Locate the cell with the specified text and output its (x, y) center coordinate. 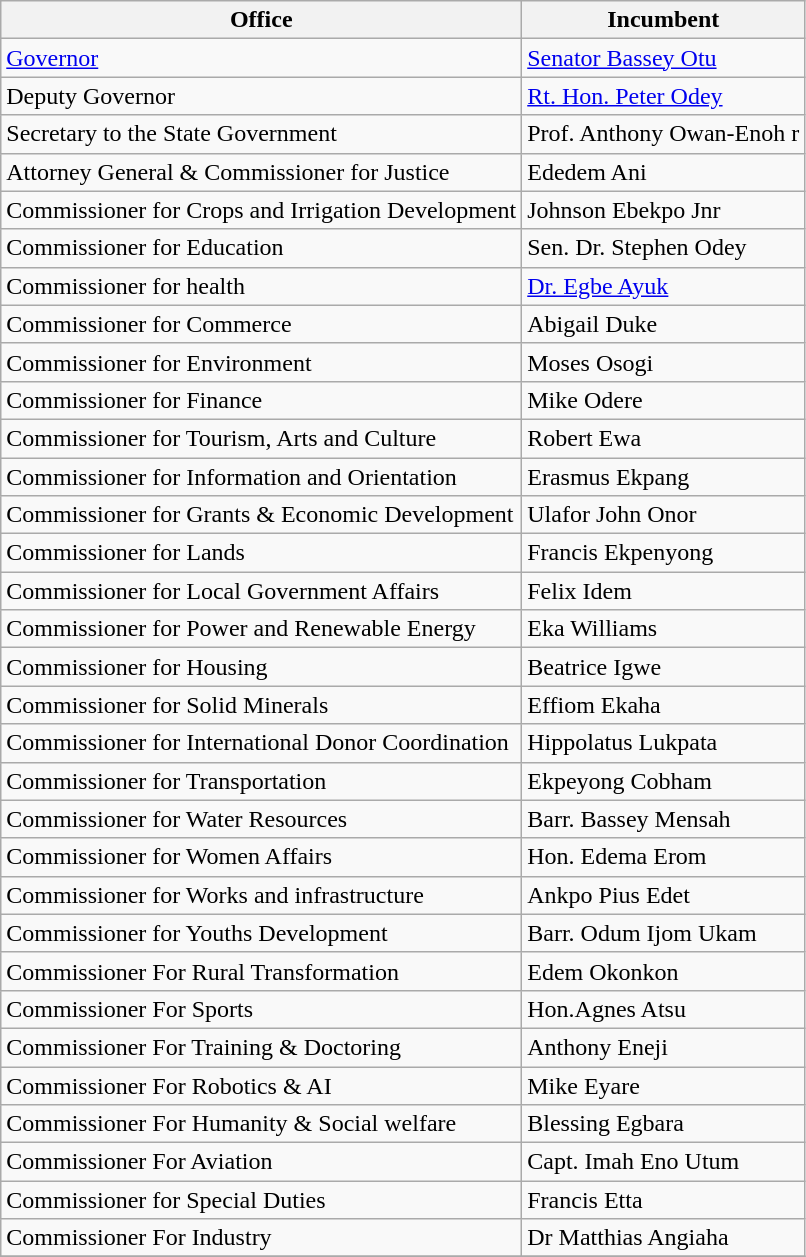
Moses Osogi (664, 362)
Commissioner for Special Duties (262, 1200)
Ekpeyong Cobham (664, 781)
Rt. Hon. Peter Odey (664, 96)
Anthony Eneji (664, 1047)
Effiom Ekaha (664, 705)
Ulafor John Onor (664, 515)
Commissioner for Solid Minerals (262, 705)
Commissioner for Water Resources (262, 819)
Governor (262, 58)
Commissioner For Aviation (262, 1162)
Commissioner for Works and infrastructure (262, 895)
Erasmus Ekpang (664, 477)
Mike Eyare (664, 1085)
Commissioner for health (262, 286)
Hippolatus Lukpata (664, 743)
Prof. Anthony Owan-Enoh r (664, 134)
Commissioner For Training & Doctoring (262, 1047)
Senator Bassey Otu (664, 58)
Commissioner for International Donor Coordination (262, 743)
Francis Etta (664, 1200)
Commissioner For Humanity & Social welfare (262, 1124)
Eka Williams (664, 629)
Commissioner for Tourism, Arts and Culture (262, 438)
Abigail Duke (664, 324)
Commissioner for Environment (262, 362)
Commissioner for Women Affairs (262, 857)
Secretary to the State Government (262, 134)
Commissioner For Robotics & AI (262, 1085)
Capt. Imah Eno Utum (664, 1162)
Dr Matthias Angiaha (664, 1238)
Commissioner for Lands (262, 553)
Commissioner for Finance (262, 400)
Commissioner for Transportation (262, 781)
Incumbent (664, 20)
Barr. Bassey Mensah (664, 819)
Office (262, 20)
Edem Okonkon (664, 971)
Dr. Egbe Ayuk (664, 286)
Beatrice Igwe (664, 667)
Felix Idem (664, 591)
Commissioner for Grants & Economic Development (262, 515)
Commissioner for Local Government Affairs (262, 591)
Commissioner For Sports (262, 1009)
Mike Odere (664, 400)
Commissioner for Youths Development (262, 933)
Blessing Egbara (664, 1124)
Commissioner For Rural Transformation (262, 971)
Commissioner for Education (262, 248)
Francis Ekpenyong (664, 553)
Robert Ewa (664, 438)
Hon.Agnes Atsu (664, 1009)
Deputy Governor (262, 96)
Hon. Edema Erom (664, 857)
Ededem Ani (664, 172)
Commissioner for Commerce (262, 324)
Commissioner for Housing (262, 667)
Sen. Dr. Stephen Odey (664, 248)
Attorney General & Commissioner for Justice (262, 172)
Barr. Odum Ijom Ukam (664, 933)
Commissioner For Industry (262, 1238)
Commissioner for Crops and Irrigation Development (262, 210)
Ankpo Pius Edet (664, 895)
Commissioner for Information and Orientation (262, 477)
Commissioner for Power and Renewable Energy (262, 629)
Johnson Ebekpo Jnr (664, 210)
